Output the (x, y) coordinate of the center of the cell containing the given text.  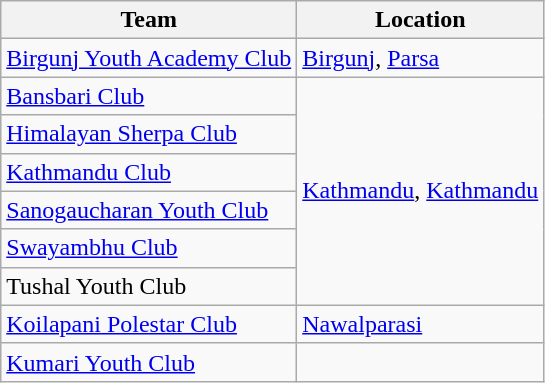
Kumari Youth Club (149, 362)
Team (149, 20)
Location (420, 20)
Koilapani Polestar Club (149, 324)
Himalayan Sherpa Club (149, 134)
Kathmandu, Kathmandu (420, 191)
Birgunj Youth Academy Club (149, 58)
Sanogaucharan Youth Club (149, 210)
Nawalparasi (420, 324)
Birgunj, Parsa (420, 58)
Swayambhu Club (149, 248)
Tushal Youth Club (149, 286)
Kathmandu Club (149, 172)
Bansbari Club (149, 96)
